Capture the cell that displays the provided text and extract its [x, y] central coordinate. 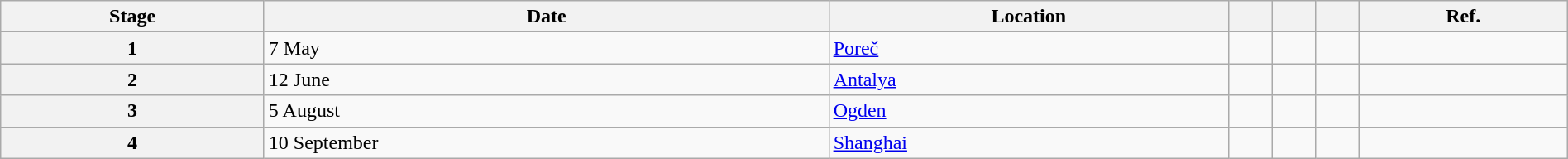
2 [132, 79]
Antalya [1029, 79]
5 August [546, 111]
7 May [546, 48]
Ref. [1463, 17]
1 [132, 48]
4 [132, 142]
Stage [132, 17]
Location [1029, 17]
Date [546, 17]
Ogden [1029, 111]
Poreč [1029, 48]
10 September [546, 142]
12 June [546, 79]
Shanghai [1029, 142]
3 [132, 111]
